Identify which cell holds the provided text, then report its [x, y] central coordinate. 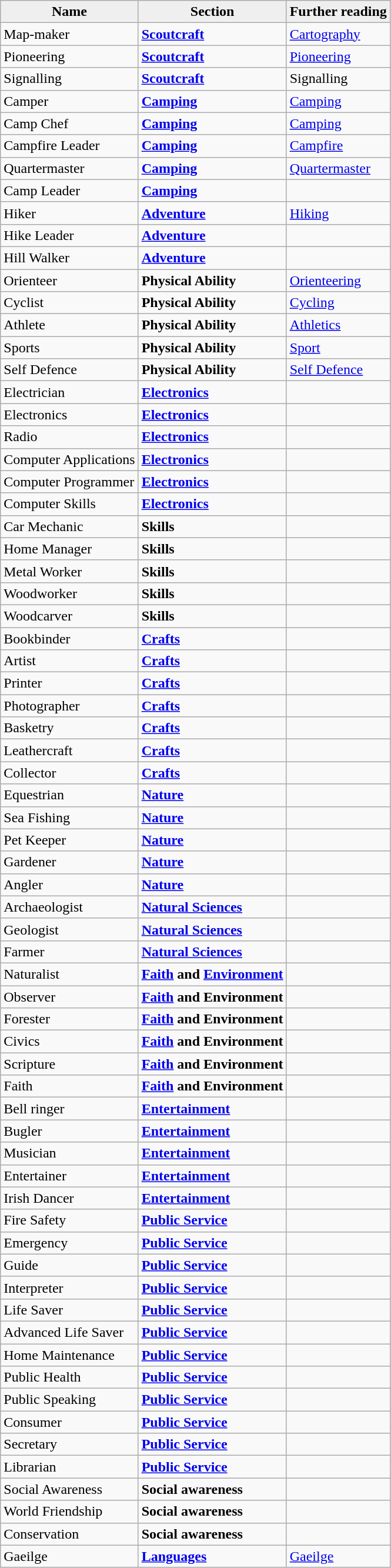
Hiker [69, 213]
Life Saver [69, 1310]
World Friendship [69, 1512]
Social Awareness [69, 1489]
Artist [69, 661]
Electrician [69, 392]
Forester [69, 1019]
Hike Leader [69, 235]
Orienteer [69, 281]
Consumer [69, 1422]
Pet Keeper [69, 840]
Sport [338, 348]
Cycling [338, 303]
Sports [69, 348]
Equestrian [69, 795]
Secretary [69, 1444]
Woodworker [69, 593]
Farmer [69, 952]
Home Manager [69, 549]
Public Health [69, 1377]
Campfire [338, 146]
Camp Chef [69, 124]
Campfire Leader [69, 146]
Musician [69, 1153]
Public Speaking [69, 1400]
Athletics [338, 325]
Cyclist [69, 303]
Librarian [69, 1467]
Computer Programmer [69, 482]
Athlete [69, 325]
Computer Applications [69, 459]
Languages [212, 1556]
Hill Walker [69, 258]
Civics [69, 1042]
Scripture [69, 1064]
Bell ringer [69, 1109]
Computer Skills [69, 504]
Woodcarver [69, 616]
Basketry [69, 728]
Leathercraft [69, 750]
Entertainer [69, 1176]
Camp Leader [69, 191]
Bookbinder [69, 638]
Radio [69, 437]
Naturalist [69, 974]
Irish Dancer [69, 1198]
Conservation [69, 1534]
Collector [69, 773]
Bugler [69, 1131]
Interpreter [69, 1287]
Name [69, 12]
Sea Fishing [69, 818]
Advanced Life Saver [69, 1332]
Faith [69, 1086]
Angler [69, 885]
Further reading [338, 12]
Map-maker [69, 34]
Hiking [338, 213]
Metal Worker [69, 571]
Home Maintenance [69, 1355]
Cartography [338, 34]
Emergency [69, 1243]
Archaeologist [69, 907]
Fire Safety [69, 1220]
Orienteering [338, 281]
Geologist [69, 929]
Photographer [69, 706]
Camper [69, 101]
Car Mechanic [69, 526]
Observer [69, 997]
Gardener [69, 862]
Printer [69, 683]
Guide [69, 1265]
Section [212, 12]
